Scan for the cell matching the given text and deliver its [X, Y] coordinate at center. 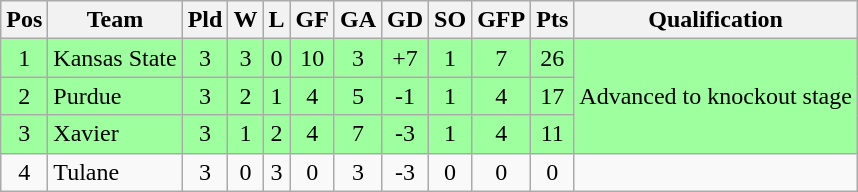
Advanced to knockout stage [716, 96]
Pos [24, 20]
GF [312, 20]
Purdue [115, 96]
Qualification [716, 20]
W [246, 20]
Pld [205, 20]
GD [406, 20]
-1 [406, 96]
Team [115, 20]
17 [552, 96]
10 [312, 58]
Kansas State [115, 58]
11 [552, 134]
GA [358, 20]
Tulane [115, 172]
L [276, 20]
GFP [502, 20]
Pts [552, 20]
26 [552, 58]
SO [450, 20]
Xavier [115, 134]
+7 [406, 58]
5 [358, 96]
